From the cell containing the given text, extract its center point as (X, Y) coordinate. 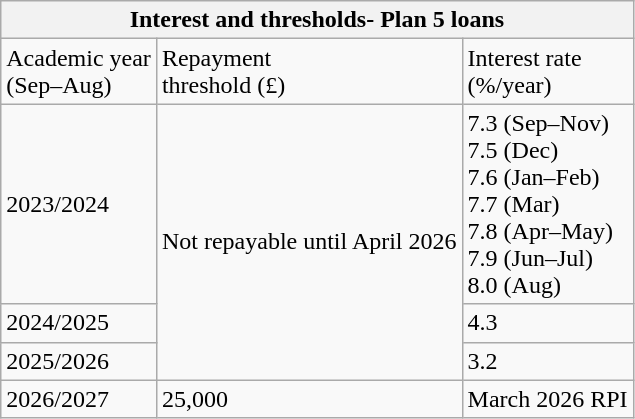
March 2026 RPI (548, 399)
Academic year(Sep–Aug) (79, 72)
4.3 (548, 323)
25,000 (309, 399)
Not repayable until April 2026 (309, 242)
2024/2025 (79, 323)
Interest rate(%/year) (548, 72)
3.2 (548, 361)
2025/2026 (79, 361)
2023/2024 (79, 204)
Interest and thresholds- Plan 5 loans (317, 20)
Repayment threshold (£) (309, 72)
2026/2027 (79, 399)
7.3 (Sep–Nov)7.5 (Dec)7.6 (Jan–Feb)7.7 (Mar)7.8 (Apr–May)7.9 (Jun–Jul)8.0 (Aug) (548, 204)
